Output the [X, Y] coordinate of the center of the cell containing the given text.  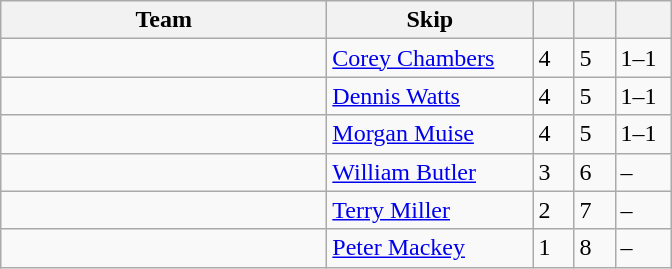
Corey Chambers [430, 58]
Morgan Muise [430, 134]
Team [164, 20]
3 [554, 172]
7 [594, 210]
Dennis Watts [430, 96]
Skip [430, 20]
8 [594, 248]
William Butler [430, 172]
2 [554, 210]
1 [554, 248]
Terry Miller [430, 210]
Peter Mackey [430, 248]
6 [594, 172]
